Pinpoint the cell where the given text exists, returning its [X, Y] midpoint coordinate. 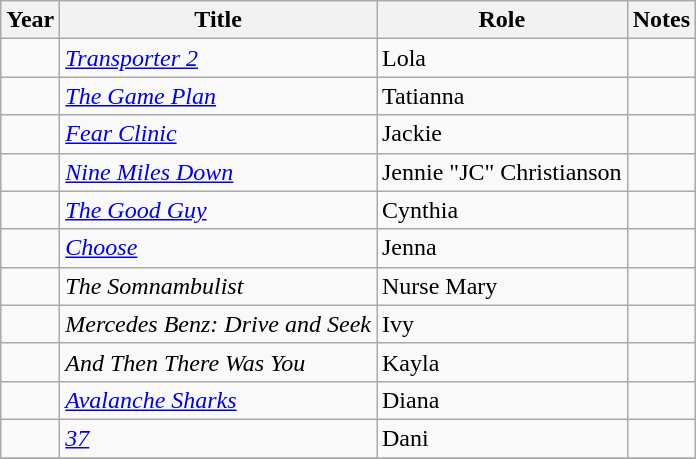
Lola [502, 58]
The Somnambulist [218, 286]
Notes [661, 20]
Tatianna [502, 96]
Dani [502, 438]
And Then There Was You [218, 362]
Diana [502, 400]
The Game Plan [218, 96]
Avalanche Sharks [218, 400]
Year [30, 20]
Choose [218, 248]
Transporter 2 [218, 58]
Nine Miles Down [218, 172]
Kayla [502, 362]
Mercedes Benz: Drive and Seek [218, 324]
Title [218, 20]
Jackie [502, 134]
The Good Guy [218, 210]
Role [502, 20]
Jennie "JC" Christianson [502, 172]
Ivy [502, 324]
Jenna [502, 248]
37 [218, 438]
Nurse Mary [502, 286]
Fear Clinic [218, 134]
Cynthia [502, 210]
